Output the (x, y) coordinate of the center of the cell containing the given text.  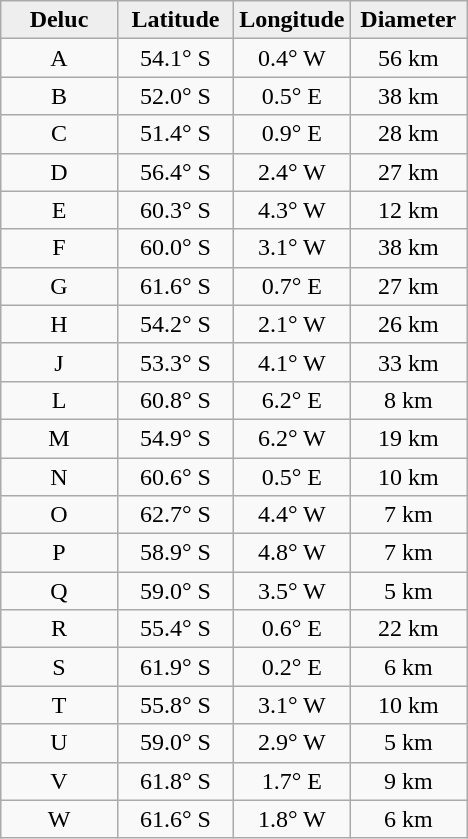
53.3° S (175, 362)
4.3° W (292, 210)
M (59, 438)
61.8° S (175, 781)
0.7° E (292, 286)
3.5° W (292, 591)
33 km (408, 362)
G (59, 286)
9 km (408, 781)
28 km (408, 134)
S (59, 667)
54.1° S (175, 58)
6.2° E (292, 400)
J (59, 362)
56.4° S (175, 172)
1.8° W (292, 819)
E (59, 210)
V (59, 781)
0.2° E (292, 667)
4.8° W (292, 553)
2.9° W (292, 743)
54.9° S (175, 438)
U (59, 743)
4.4° W (292, 515)
Latitude (175, 20)
22 km (408, 629)
P (59, 553)
Q (59, 591)
4.1° W (292, 362)
8 km (408, 400)
N (59, 477)
W (59, 819)
R (59, 629)
Diameter (408, 20)
0.4° W (292, 58)
Deluc (59, 20)
0.6° E (292, 629)
0.9° E (292, 134)
L (59, 400)
51.4° S (175, 134)
F (59, 248)
Longitude (292, 20)
H (59, 324)
55.4° S (175, 629)
12 km (408, 210)
6.2° W (292, 438)
56 km (408, 58)
T (59, 705)
2.4° W (292, 172)
C (59, 134)
A (59, 58)
55.8° S (175, 705)
D (59, 172)
60.3° S (175, 210)
60.0° S (175, 248)
19 km (408, 438)
58.9° S (175, 553)
B (59, 96)
26 km (408, 324)
54.2° S (175, 324)
O (59, 515)
62.7° S (175, 515)
60.6° S (175, 477)
60.8° S (175, 400)
61.9° S (175, 667)
2.1° W (292, 324)
52.0° S (175, 96)
1.7° E (292, 781)
